Scan for the cell matching the given text and deliver its [X, Y] coordinate at center. 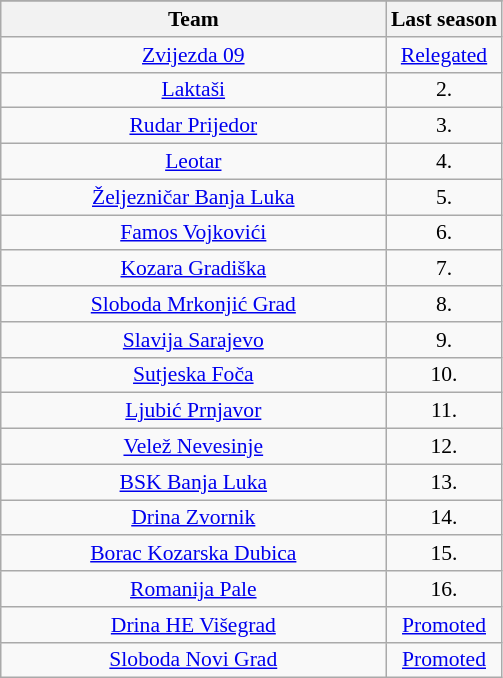
6. [444, 232]
Zvijezda 09 [194, 54]
Sutjeska Foča [194, 375]
8. [444, 304]
Famos Vojkovići [194, 232]
Slavija Sarajevo [194, 339]
Rudar Prijedor [194, 126]
Sloboda Novi Grad [194, 660]
Drina HE Višegrad [194, 624]
Drina Zvornik [194, 518]
14. [444, 518]
4. [444, 161]
13. [444, 482]
Ljubić Prnjavor [194, 411]
Leotar [194, 161]
11. [444, 411]
Relegated [444, 54]
10. [444, 375]
9. [444, 339]
3. [444, 126]
Željezničar Banja Luka [194, 197]
12. [444, 446]
BSK Banja Luka [194, 482]
Kozara Gradiška [194, 268]
7. [444, 268]
2. [444, 90]
Borac Kozarska Dubica [194, 553]
15. [444, 553]
Romanija Pale [194, 589]
Velež Nevesinje [194, 446]
5. [444, 197]
Team [194, 19]
Sloboda Mrkonjić Grad [194, 304]
Laktaši [194, 90]
Last season [444, 19]
16. [444, 589]
